Return (X, Y) of the center of cell containing provided text 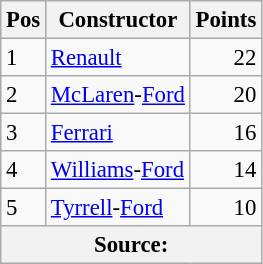
3 (24, 133)
22 (226, 58)
Pos (24, 20)
McLaren-Ford (118, 95)
Renault (118, 58)
1 (24, 58)
Constructor (118, 20)
4 (24, 170)
14 (226, 170)
16 (226, 133)
20 (226, 95)
10 (226, 208)
2 (24, 95)
Source: (132, 245)
Points (226, 20)
Tyrrell-Ford (118, 208)
Ferrari (118, 133)
Williams-Ford (118, 170)
5 (24, 208)
